Pinpoint the cell where the given text exists, returning its [x, y] midpoint coordinate. 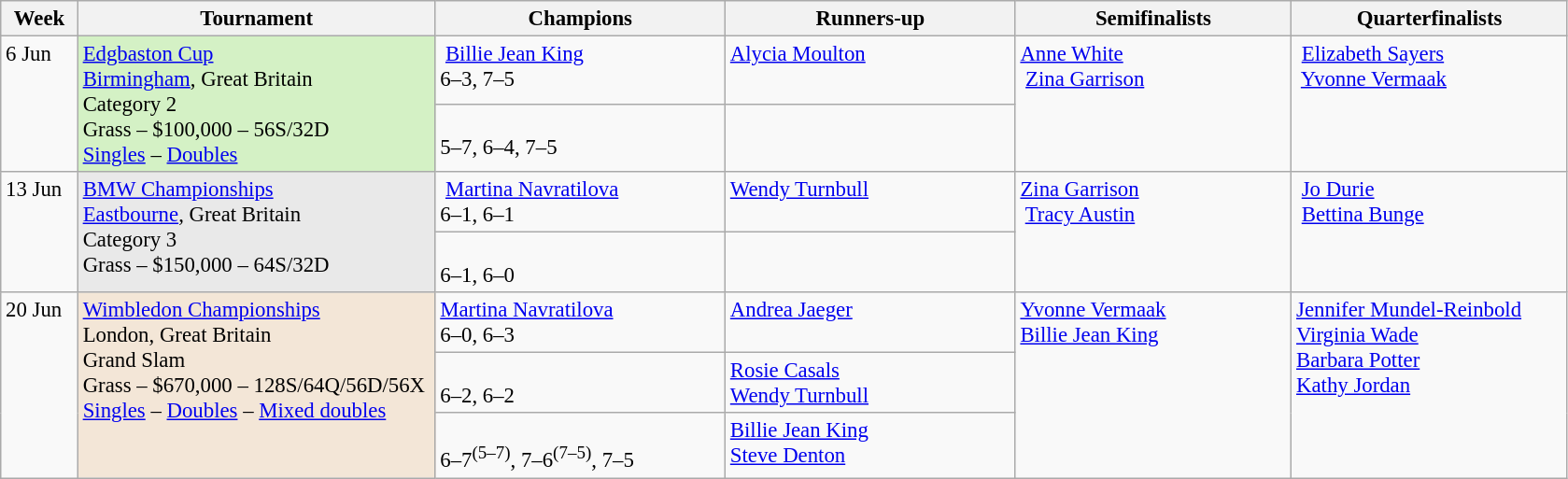
Zina Garrison Tracy Austin [1153, 232]
6 Jun [39, 105]
Runners-up [870, 19]
Andrea Jaeger [870, 323]
Jennifer Mundel-Reinbold Virginia Wade Barbara Potter Kathy Jordan [1430, 385]
Anne White Zina Garrison [1153, 105]
Alycia Moulton [870, 71]
6–1, 6–0 [581, 263]
Billie Jean King Steve Denton [870, 444]
Edgbaston Cup Birmingham, Great BritainCategory 2 Grass – $100,000 – 56S/32D Singles – Doubles [256, 105]
Week [39, 19]
6–2, 6–2 [581, 383]
Elizabeth Sayers Yvonne Vermaak [1430, 105]
Wendy Turnbull [870, 202]
Yvonne Vermaak Billie Jean King [1153, 385]
5–7, 6–4, 7–5 [581, 138]
Wimbledon Championships London, Great Britain Grand SlamGrass – $670,000 – 128S/64Q/56D/56X Singles – Doubles – Mixed doubles [256, 385]
Jo Durie Bettina Bunge [1430, 232]
Champions [581, 19]
Semifinalists [1153, 19]
BMW Championships Eastbourne, Great BritainCategory 3 Grass – $150,000 – 64S/32D [256, 232]
20 Jun [39, 385]
13 Jun [39, 232]
Quarterfinalists [1430, 19]
6–7(5–7), 7–6(7–5), 7–5 [581, 444]
Tournament [256, 19]
Martina Navratilova 6–0, 6–3 [581, 323]
Billie Jean King6–3, 7–5 [581, 71]
Rosie Casals Wendy Turnbull [870, 383]
Martina Navratilova6–1, 6–1 [581, 202]
